Detect which cell encompasses the target text, then output its [X, Y] center coordinate. 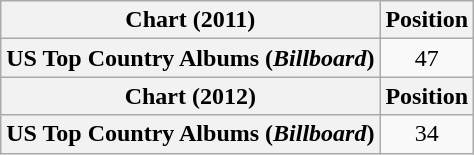
47 [427, 58]
Chart (2012) [190, 96]
Chart (2011) [190, 20]
34 [427, 134]
